From the cell containing the given text, extract its center point as [X, Y] coordinate. 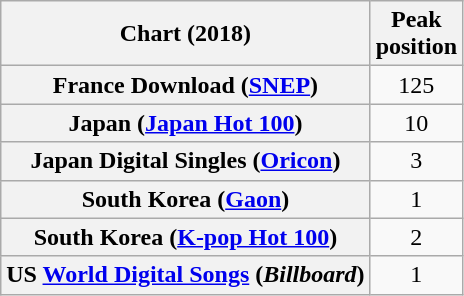
South Korea (Gaon) [186, 199]
Japan Digital Singles (Oricon) [186, 161]
Chart (2018) [186, 34]
3 [416, 161]
Japan (Japan Hot 100) [186, 123]
South Korea (K-pop Hot 100) [186, 237]
US World Digital Songs (Billboard) [186, 275]
2 [416, 237]
125 [416, 85]
10 [416, 123]
France Download (SNEP) [186, 85]
Peakposition [416, 34]
